Determine the [x, y] coordinate at the center of the cell enclosing the given text.  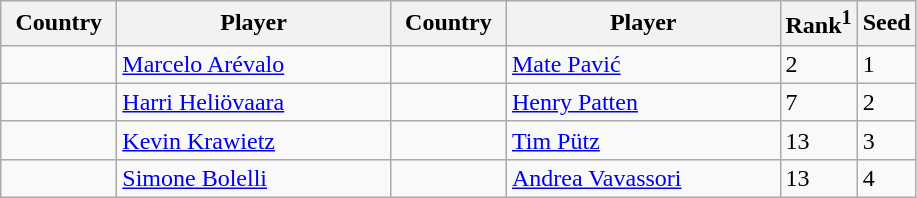
Seed [886, 24]
Mate Pavić [643, 64]
7 [818, 102]
4 [886, 178]
Harri Heliövaara [254, 102]
Marcelo Arévalo [254, 64]
Tim Pütz [643, 140]
3 [886, 140]
1 [886, 64]
Simone Bolelli [254, 178]
Kevin Krawietz [254, 140]
Andrea Vavassori [643, 178]
Rank1 [818, 24]
Henry Patten [643, 102]
